Return (x, y) of the center of cell containing provided text 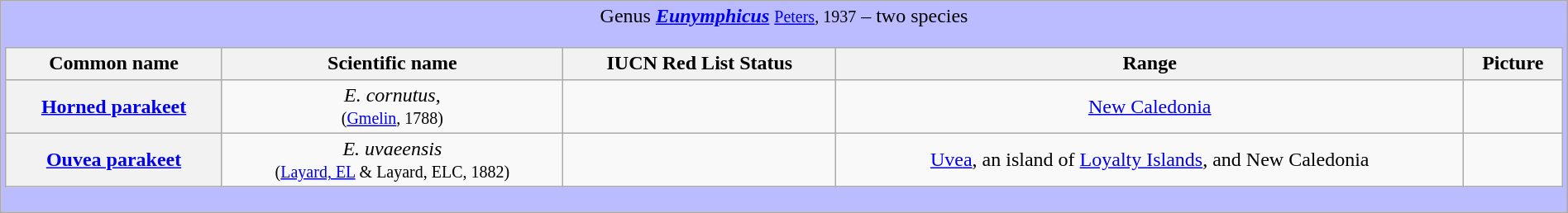
Horned parakeet (114, 106)
New Caledonia (1150, 106)
E. uvaeensis (Layard, EL & Layard, ELC, 1882) (392, 160)
Ouvea parakeet (114, 160)
Uvea, an island of Loyalty Islands, and New Caledonia (1150, 160)
Range (1150, 64)
IUCN Red List Status (700, 64)
Common name (114, 64)
Picture (1513, 64)
E. cornutus, (Gmelin, 1788) (392, 106)
Scientific name (392, 64)
